Capture the cell that displays the provided text and extract its [X, Y] central coordinate. 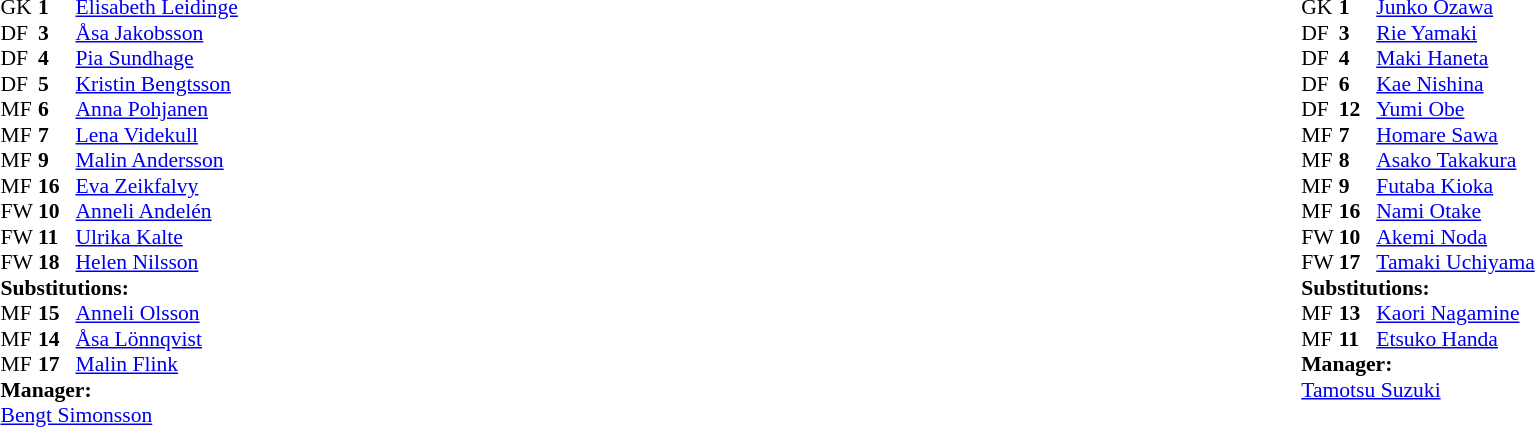
Tamaki Uchiyama [1456, 263]
14 [57, 339]
Yumi Obe [1456, 109]
Rie Yamaki [1456, 33]
Anna Pohjanen [157, 109]
12 [1358, 109]
Kaori Nagamine [1456, 313]
Asako Takakura [1456, 161]
Tamotsu Suzuki [1418, 390]
13 [1358, 313]
Maki Haneta [1456, 59]
Åsa Jakobsson [157, 33]
Eva Zeikfalvy [157, 186]
Akemi Noda [1456, 237]
Kristin Bengtsson [157, 84]
Nami Otake [1456, 211]
15 [57, 313]
18 [57, 263]
Malin Flink [157, 365]
8 [1358, 161]
Anneli Andelén [157, 211]
Homare Sawa [1456, 135]
Futaba Kioka [1456, 186]
Malin Andersson [157, 161]
Ulrika Kalte [157, 237]
Etsuko Handa [1456, 339]
Kae Nishina [1456, 84]
Åsa Lönnqvist [157, 339]
Pia Sundhage [157, 59]
Helen Nilsson [157, 263]
5 [57, 84]
Lena Videkull [157, 135]
Anneli Olsson [157, 313]
